Provide the [x, y] coordinate of the cell's center where the given text is located.  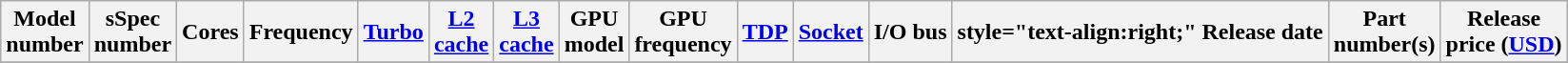
GPUfrequency [684, 32]
style="text-align:right;" Release date [1141, 32]
sSpecnumber [132, 32]
Modelnumber [45, 32]
Socket [830, 32]
Partnumber(s) [1384, 32]
I/O bus [910, 32]
Turbo [393, 32]
TDP [765, 32]
GPUmodel [594, 32]
L3cache [526, 32]
Frequency [301, 32]
L2cache [461, 32]
Releaseprice (USD) [1504, 32]
Cores [211, 32]
